Provide the [x, y] coordinate of the cell's center where the given text is located.  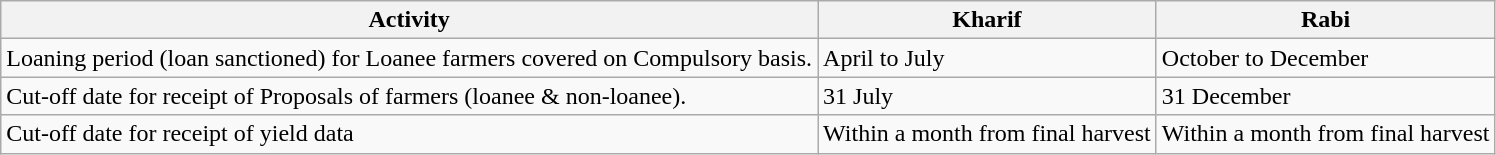
October to December [1326, 58]
Cut-off date for receipt of Proposals of farmers (loanee & non-loanee). [410, 96]
Loaning period (loan sanctioned) for Loanee farmers covered on Compulsory basis. [410, 58]
Rabi [1326, 20]
Activity [410, 20]
31 July [988, 96]
Cut-off date for receipt of yield data [410, 134]
April to July [988, 58]
31 December [1326, 96]
Kharif [988, 20]
